Capture the cell that displays the provided text and extract its (x, y) central coordinate. 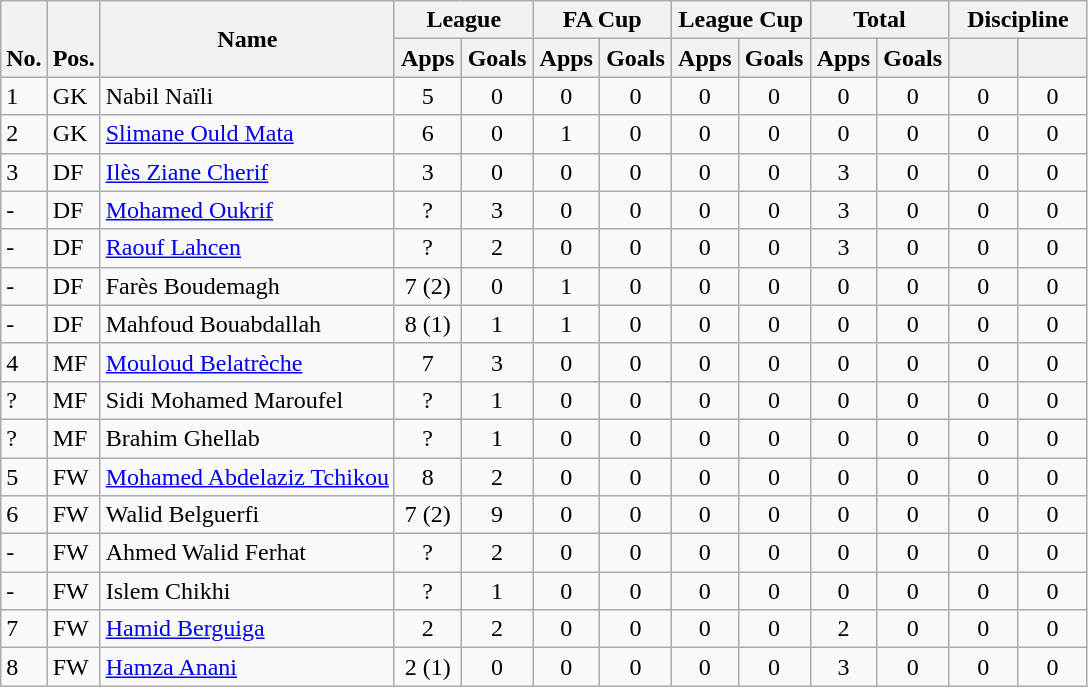
No. (24, 39)
Total (880, 20)
Name (247, 39)
Mahfoud Bouabdallah (247, 324)
Hamid Berguiga (247, 629)
Slimane Ould Mata (247, 134)
Mohamed Abdelaziz Tchikou (247, 477)
9 (497, 515)
Hamza Anani (247, 667)
Nabil Naïli (247, 96)
Brahim Ghellab (247, 438)
Ilès Ziane Cherif (247, 172)
FA Cup (602, 20)
Sidi Mohamed Maroufel (247, 400)
Islem Chikhi (247, 591)
2 (1) (428, 667)
4 (24, 362)
Raouf Lahcen (247, 248)
League (464, 20)
Ahmed Walid Ferhat (247, 553)
Pos. (74, 39)
Mouloud Belatrèche (247, 362)
Discipline (1018, 20)
Mohamed Oukrif (247, 210)
League Cup (742, 20)
Walid Belguerfi (247, 515)
8 (1) (428, 324)
Farès Boudemagh (247, 286)
